Scan for the cell matching the given text and deliver its (X, Y) coordinate at center. 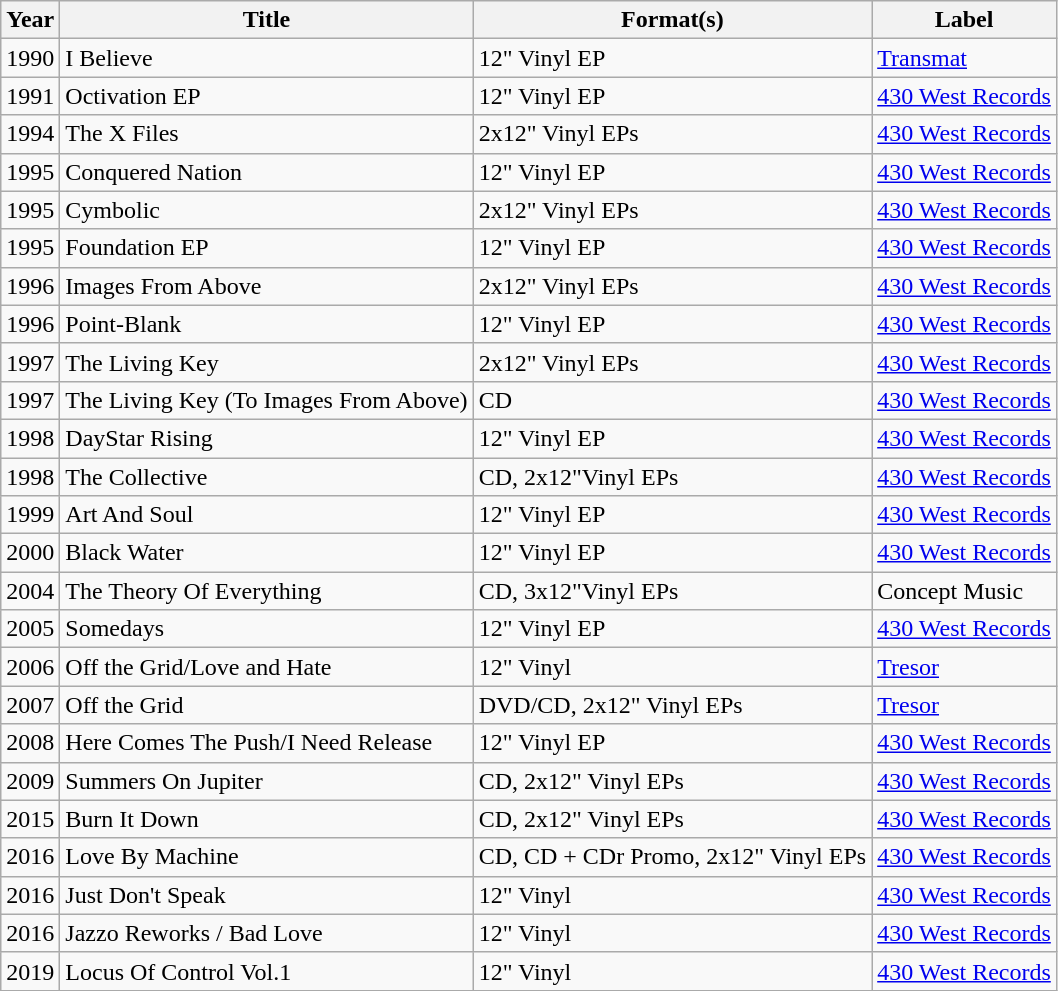
Transmat (964, 58)
The Theory Of Everything (266, 591)
The Collective (266, 477)
The X Files (266, 134)
Foundation EP (266, 248)
Somedays (266, 629)
I Believe (266, 58)
CD, 2x12"Vinyl EPs (672, 477)
1991 (30, 96)
Jazzo Reworks / Bad Love (266, 933)
Octivation EP (266, 96)
The Living Key (266, 362)
2015 (30, 819)
DayStar Rising (266, 438)
2000 (30, 553)
1999 (30, 515)
Art And Soul (266, 515)
CD (672, 400)
Format(s) (672, 20)
2004 (30, 591)
Off the Grid (266, 705)
1994 (30, 134)
The Living Key (To Images From Above) (266, 400)
Year (30, 20)
2008 (30, 743)
Off the Grid/Love and Hate (266, 667)
Black Water (266, 553)
Just Don't Speak (266, 895)
CD, 3x12"Vinyl EPs (672, 591)
Title (266, 20)
2006 (30, 667)
Cymbolic (266, 210)
Images From Above (266, 286)
2019 (30, 971)
Burn It Down (266, 819)
Love By Machine (266, 857)
1990 (30, 58)
Here Comes The Push/I Need Release (266, 743)
2007 (30, 705)
2009 (30, 781)
CD, CD + CDr Promo, 2x12" Vinyl EPs (672, 857)
Concept Music (964, 591)
Summers On Jupiter (266, 781)
Point-Blank (266, 324)
2005 (30, 629)
DVD/CD, 2x12" Vinyl EPs (672, 705)
Label (964, 20)
Conquered Nation (266, 172)
Locus Of Control Vol.1 (266, 971)
